Capture the cell that displays the provided text and extract its [x, y] central coordinate. 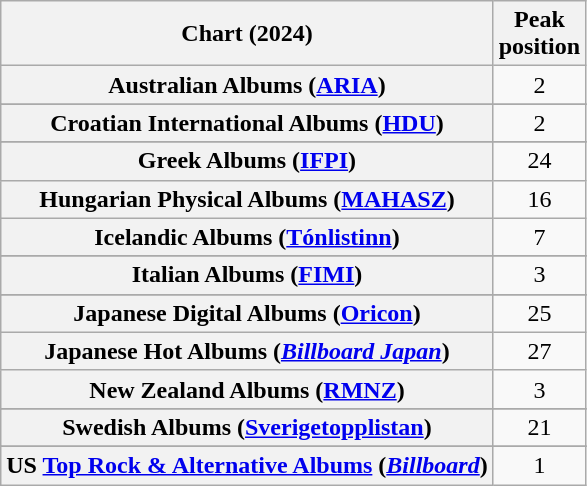
Hungarian Physical Albums (MAHASZ) [247, 199]
US Top Rock & Alternative Albums (Billboard) [247, 465]
Peakposition [539, 34]
16 [539, 199]
21 [539, 427]
1 [539, 465]
7 [539, 237]
24 [539, 161]
Chart (2024) [247, 34]
Swedish Albums (Sverigetopplistan) [247, 427]
Japanese Digital Albums (Oricon) [247, 313]
Australian Albums (ARIA) [247, 85]
25 [539, 313]
Greek Albums (IFPI) [247, 161]
Icelandic Albums (Tónlistinn) [247, 237]
New Zealand Albums (RMNZ) [247, 389]
Croatian International Albums (HDU) [247, 123]
Japanese Hot Albums (Billboard Japan) [247, 351]
Italian Albums (FIMI) [247, 275]
27 [539, 351]
